Output the [x, y] coordinate of the center of the cell containing the given text.  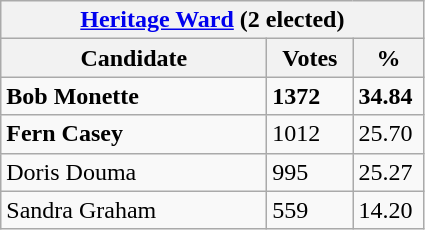
Heritage Ward (2 elected) [212, 20]
Sandra Graham [134, 210]
Fern Casey [134, 134]
Votes [310, 58]
25.70 [388, 134]
1012 [310, 134]
14.20 [388, 210]
Bob Monette [134, 96]
% [388, 58]
1372 [310, 96]
25.27 [388, 172]
Doris Douma [134, 172]
Candidate [134, 58]
559 [310, 210]
995 [310, 172]
34.84 [388, 96]
